Pinpoint the cell where the given text exists, returning its [x, y] midpoint coordinate. 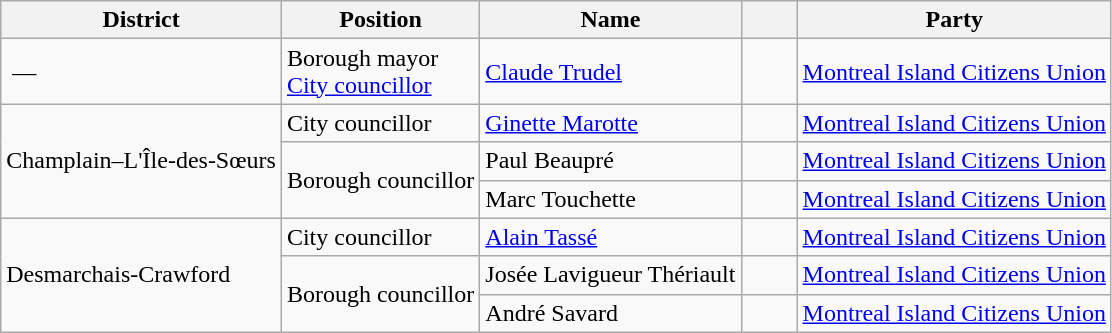
Position [380, 20]
Name [610, 20]
Paul Beaupré [610, 161]
André Savard [610, 313]
District [142, 20]
Party [954, 20]
Ginette Marotte [610, 123]
— [142, 72]
Borough mayorCity councillor [380, 72]
Alain Tassé [610, 237]
Josée Lavigueur Thériault [610, 275]
Champlain–L'Île-des-Sœurs [142, 161]
Claude Trudel [610, 72]
Marc Touchette [610, 199]
Desmarchais-Crawford [142, 275]
